Search for the cell housing the specified text and yield its [x, y] center coordinate. 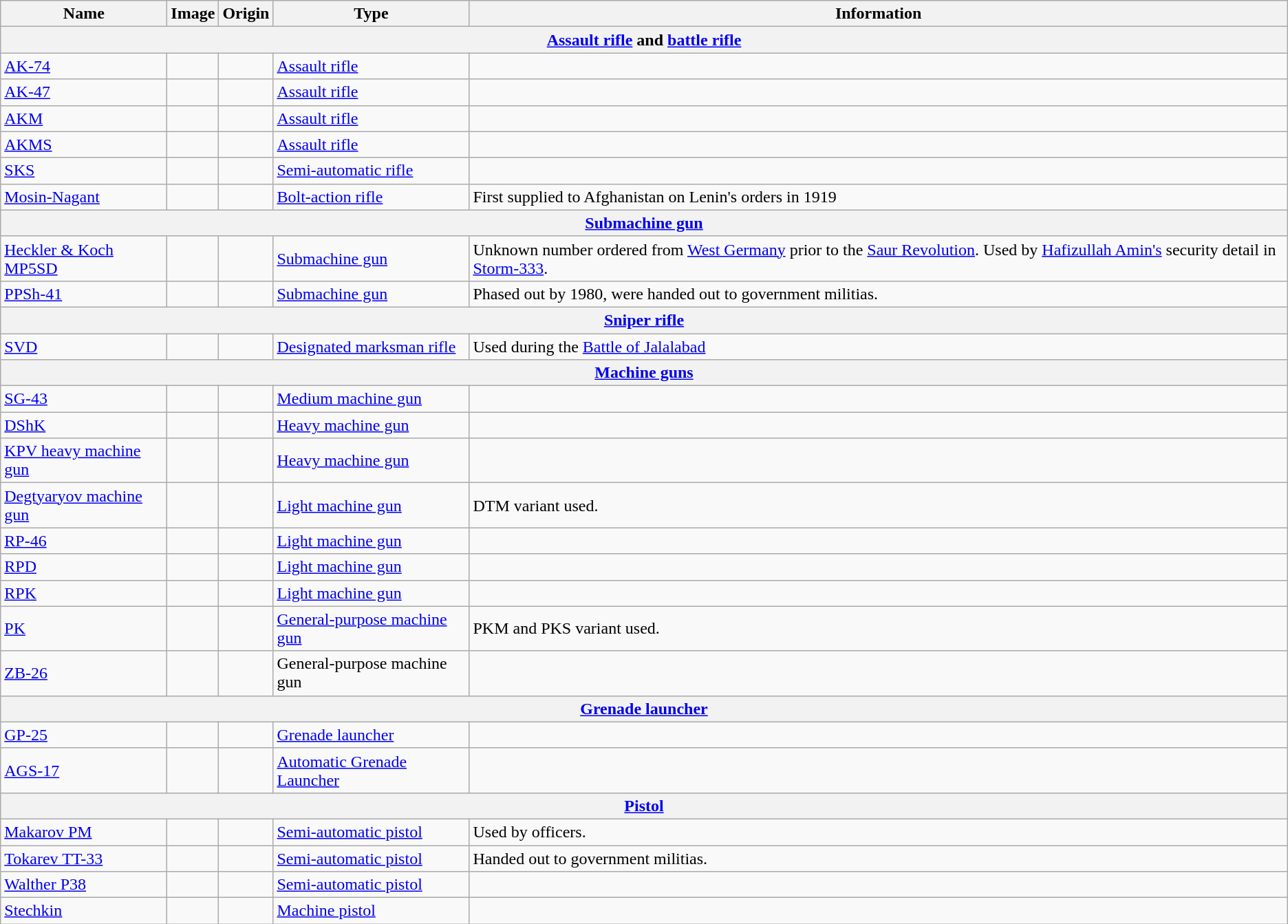
Pistol [644, 806]
AGS-17 [84, 771]
Machine pistol [372, 911]
SKS [84, 171]
Walther P38 [84, 885]
Bolt-action rifle [372, 197]
DTM variant used. [878, 505]
Used by officers. [878, 832]
Machine guns [644, 373]
Information [878, 14]
ZB-26 [84, 673]
RP-46 [84, 541]
PPSh-41 [84, 294]
Designated marksman rifle [372, 346]
DShK [84, 425]
Tokarev TT-33 [84, 858]
Used during the Battle of Jalalabad [878, 346]
SG-43 [84, 399]
SVD [84, 346]
Sniper rifle [644, 320]
GP-25 [84, 735]
Semi-automatic rifle [372, 171]
PK [84, 629]
Stechkin [84, 911]
Handed out to government militias. [878, 858]
Assault rifle and battle rifle [644, 40]
PKM and PKS variant used. [878, 629]
Degtyaryov machine gun [84, 505]
Unknown number ordered from West Germany prior to the Saur Revolution. Used by Hafizullah Amin's security detail in Storm-333. [878, 259]
Type [372, 14]
First supplied to Afghanistan on Lenin's orders in 1919 [878, 197]
AK-74 [84, 66]
AKMS [84, 144]
Mosin-Nagant [84, 197]
Makarov PM [84, 832]
Automatic Grenade Launcher [372, 771]
RPD [84, 567]
RPK [84, 593]
Name [84, 14]
AKM [84, 118]
Medium machine gun [372, 399]
Origin [246, 14]
KPV heavy machine gun [84, 461]
AK-47 [84, 92]
Phased out by 1980, were handed out to government militias. [878, 294]
Heckler & Koch MP5SD [84, 259]
Image [193, 14]
